Output the (X, Y) coordinate of the center of the cell containing the given text.  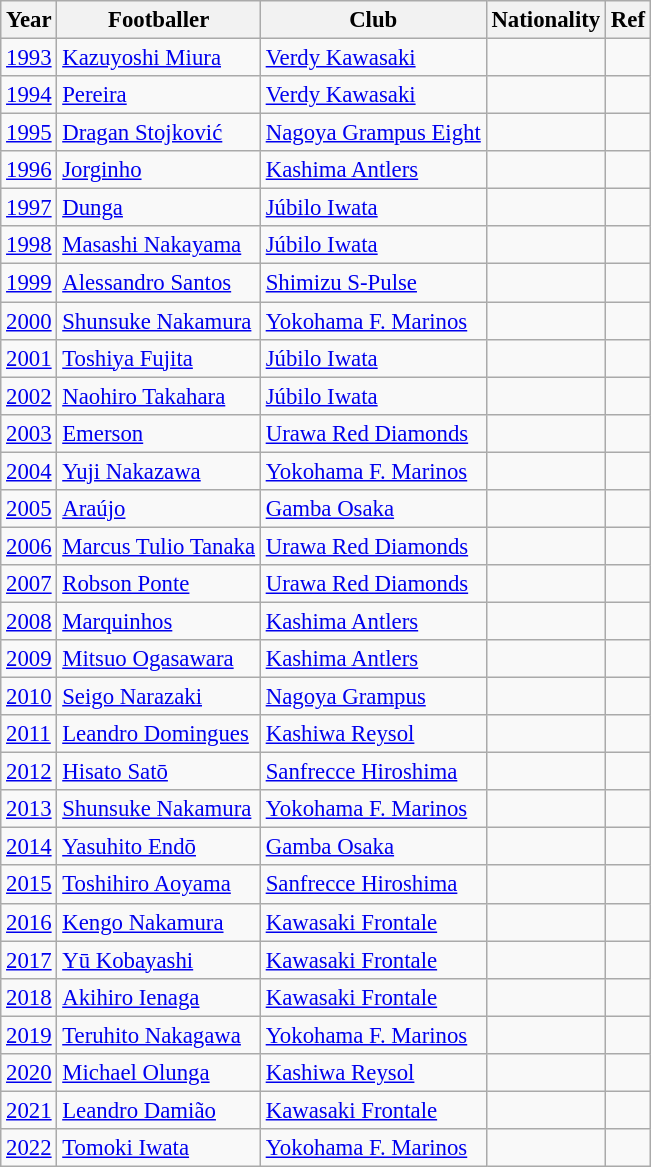
Hisato Satō (158, 772)
2003 (29, 433)
2014 (29, 847)
Footballer (158, 20)
2016 (29, 922)
Year (29, 20)
1993 (29, 58)
Nagoya Grampus Eight (373, 133)
Emerson (158, 433)
Leandro Domingues (158, 734)
2013 (29, 809)
Alessandro Santos (158, 283)
Toshihiro Aoyama (158, 885)
2022 (29, 1148)
2000 (29, 321)
Marcus Tulio Tanaka (158, 546)
Naohiro Takahara (158, 396)
1995 (29, 133)
Marquinhos (158, 621)
1997 (29, 208)
Kengo Nakamura (158, 922)
2005 (29, 509)
2001 (29, 358)
Yasuhito Endō (158, 847)
Araújo (158, 509)
Yuji Nakazawa (158, 471)
2009 (29, 659)
2015 (29, 885)
1996 (29, 170)
2002 (29, 396)
2017 (29, 960)
2010 (29, 697)
Pereira (158, 95)
2007 (29, 584)
2004 (29, 471)
2012 (29, 772)
2006 (29, 546)
Ref (628, 20)
Robson Ponte (158, 584)
Masashi Nakayama (158, 245)
Dunga (158, 208)
Club (373, 20)
Jorginho (158, 170)
Kazuyoshi Miura (158, 58)
Seigo Narazaki (158, 697)
Dragan Stojković (158, 133)
1994 (29, 95)
Yū Kobayashi (158, 960)
2019 (29, 1035)
1999 (29, 283)
Shimizu S-Pulse (373, 283)
2020 (29, 1073)
Toshiya Fujita (158, 358)
2011 (29, 734)
Tomoki Iwata (158, 1148)
Leandro Damião (158, 1110)
2008 (29, 621)
Michael Olunga (158, 1073)
Nationality (546, 20)
Mitsuo Ogasawara (158, 659)
Teruhito Nakagawa (158, 1035)
2018 (29, 997)
2021 (29, 1110)
1998 (29, 245)
Nagoya Grampus (373, 697)
Akihiro Ienaga (158, 997)
